Find where the given text appears and provide that cell's center as (X, Y) coordinate. 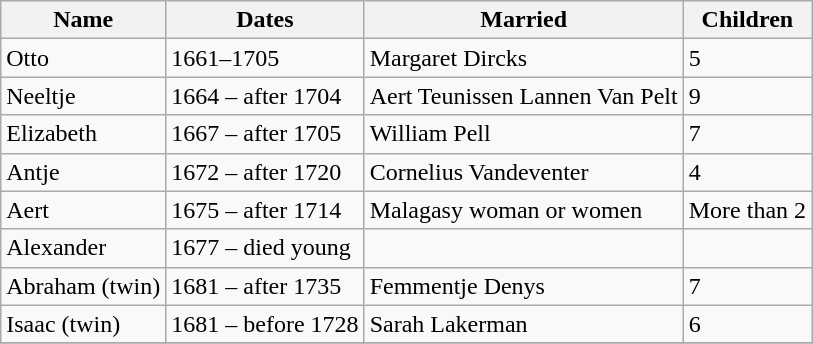
1672 – after 1720 (265, 172)
1681 – after 1735 (265, 286)
Otto (84, 58)
Aert Teunissen Lannen Van Pelt (524, 96)
Married (524, 20)
Cornelius Vandeventer (524, 172)
Abraham (twin) (84, 286)
1664 – after 1704 (265, 96)
4 (747, 172)
5 (747, 58)
Antje (84, 172)
Malagasy woman or women (524, 210)
Margaret Dircks (524, 58)
Neeltje (84, 96)
1667 – after 1705 (265, 134)
1675 – after 1714 (265, 210)
More than 2 (747, 210)
1661–1705 (265, 58)
Isaac (twin) (84, 324)
9 (747, 96)
Elizabeth (84, 134)
William Pell (524, 134)
Name (84, 20)
6 (747, 324)
1681 – before 1728 (265, 324)
Dates (265, 20)
Aert (84, 210)
1677 – died young (265, 248)
Alexander (84, 248)
Sarah Lakerman (524, 324)
Femmentje Denys (524, 286)
Children (747, 20)
